Identify which cell holds the provided text, then report its (X, Y) central coordinate. 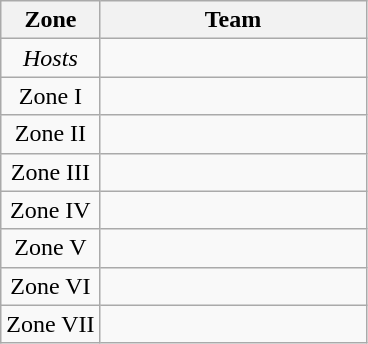
Hosts (50, 58)
Zone VII (50, 324)
Zone V (50, 248)
Zone VI (50, 286)
Zone IV (50, 210)
Zone I (50, 96)
Team (233, 20)
Zone II (50, 134)
Zone (50, 20)
Zone III (50, 172)
